Capture the cell that displays the provided text and extract its (x, y) central coordinate. 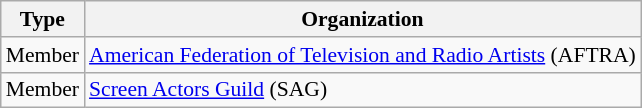
American Federation of Television and Radio Artists (AFTRA) (362, 55)
Type (42, 19)
Organization (362, 19)
Screen Actors Guild (SAG) (362, 90)
